Output the (x, y) coordinate of the center of the cell containing the given text.  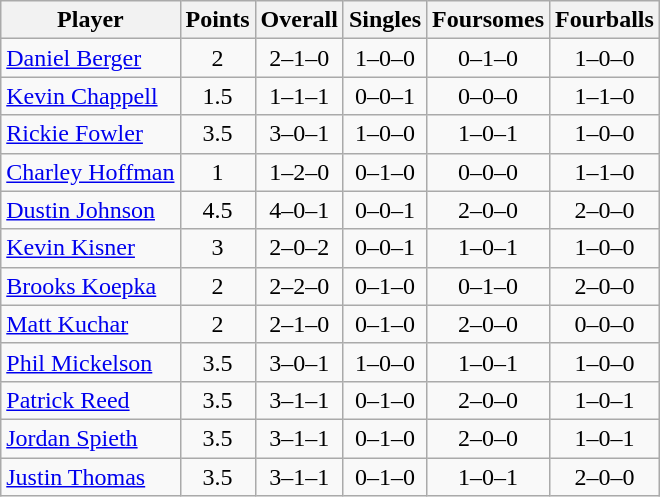
Patrick Reed (90, 400)
Brooks Koepka (90, 286)
1.5 (218, 96)
1–2–0 (299, 172)
1 (218, 172)
Daniel Berger (90, 58)
1–1–1 (299, 96)
3 (218, 248)
Fourballs (605, 20)
Player (90, 20)
Singles (384, 20)
Foursomes (488, 20)
Rickie Fowler (90, 134)
Overall (299, 20)
2–0–2 (299, 248)
Matt Kuchar (90, 324)
Jordan Spieth (90, 438)
Justin Thomas (90, 477)
Phil Mickelson (90, 362)
4.5 (218, 210)
Dustin Johnson (90, 210)
2–2–0 (299, 286)
4–0–1 (299, 210)
Kevin Kisner (90, 248)
Kevin Chappell (90, 96)
Points (218, 20)
Charley Hoffman (90, 172)
